Return [x, y] of the center of cell containing provided text 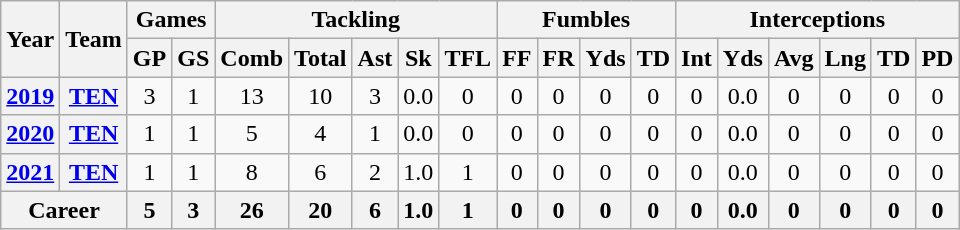
Lng [845, 58]
2019 [30, 96]
Avg [794, 58]
FF [517, 58]
PD [938, 58]
2021 [30, 172]
2 [375, 172]
Year [30, 39]
4 [321, 134]
Fumbles [586, 20]
20 [321, 210]
GP [149, 58]
26 [252, 210]
Total [321, 58]
Career [64, 210]
Interceptions [818, 20]
Team [94, 39]
GS [194, 58]
8 [252, 172]
Int [697, 58]
13 [252, 96]
TFL [468, 58]
Tackling [356, 20]
Comb [252, 58]
2020 [30, 134]
FR [558, 58]
Ast [375, 58]
Games [170, 20]
10 [321, 96]
Sk [418, 58]
